For the text-containing cell, return its midpoint in [x, y] coordinate format. 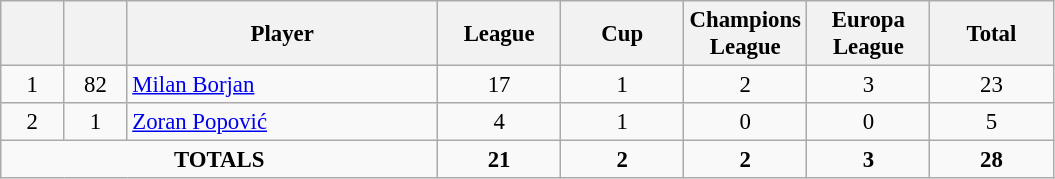
Total [992, 34]
Europa League [868, 34]
Champions League [746, 34]
Cup [622, 34]
5 [992, 122]
17 [500, 85]
TOTALS [220, 160]
21 [500, 160]
28 [992, 160]
Player [282, 34]
Milan Borjan [282, 85]
23 [992, 85]
82 [96, 85]
Zoran Popović [282, 122]
4 [500, 122]
League [500, 34]
